Return [x, y] of the center of cell containing provided text 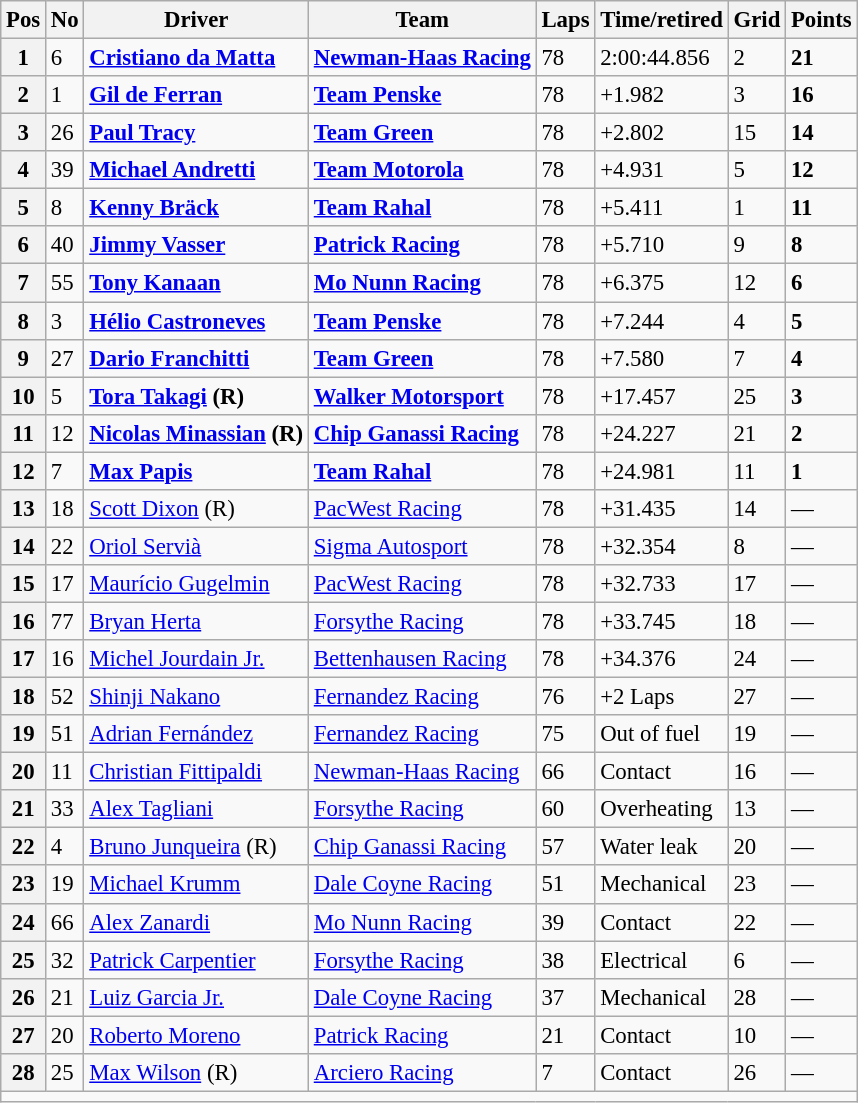
Michael Krumm [196, 885]
Cristiano da Matta [196, 58]
55 [65, 283]
+2.802 [662, 133]
Team Motorola [422, 170]
2:00:44.856 [662, 58]
Water leak [662, 847]
Scott Dixon (R) [196, 509]
Bettenhausen Racing [422, 659]
Walker Motorsport [422, 396]
33 [65, 809]
Points [822, 20]
Kenny Bräck [196, 208]
Oriol Servià [196, 546]
Alex Zanardi [196, 922]
Max Papis [196, 471]
+7.580 [662, 358]
Pos [24, 20]
+2 Laps [662, 697]
37 [566, 997]
Time/retired [662, 20]
76 [566, 697]
+24.981 [662, 471]
Nicolas Minassian (R) [196, 433]
Christian Fittipaldi [196, 772]
Dario Franchitti [196, 358]
Michel Jourdain Jr. [196, 659]
75 [566, 734]
No [65, 20]
Bruno Junqueira (R) [196, 847]
40 [65, 245]
Adrian Fernández [196, 734]
32 [65, 960]
Out of fuel [662, 734]
+4.931 [662, 170]
52 [65, 697]
Driver [196, 20]
+1.982 [662, 95]
Electrical [662, 960]
60 [566, 809]
Tony Kanaan [196, 283]
Michael Andretti [196, 170]
Sigma Autosport [422, 546]
+32.354 [662, 546]
38 [566, 960]
+24.227 [662, 433]
Overheating [662, 809]
+7.244 [662, 321]
Bryan Herta [196, 621]
+17.457 [662, 396]
Roberto Moreno [196, 1035]
Jimmy Vasser [196, 245]
Hélio Castroneves [196, 321]
Luiz Garcia Jr. [196, 997]
57 [566, 847]
+5.710 [662, 245]
+32.733 [662, 584]
+33.745 [662, 621]
Patrick Carpentier [196, 960]
+5.411 [662, 208]
Laps [566, 20]
+34.376 [662, 659]
+6.375 [662, 283]
Tora Takagi (R) [196, 396]
Shinji Nakano [196, 697]
+31.435 [662, 509]
Max Wilson (R) [196, 1073]
Maurício Gugelmin [196, 584]
Grid [756, 20]
Paul Tracy [196, 133]
77 [65, 621]
Gil de Ferran [196, 95]
Arciero Racing [422, 1073]
Alex Tagliani [196, 809]
Team [422, 20]
